Detect which cell encompasses the target text, then output its (X, Y) center coordinate. 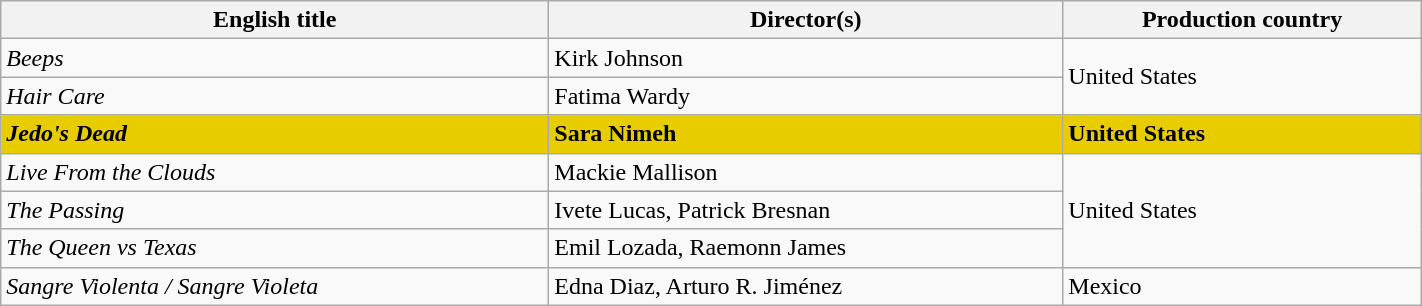
Emil Lozada, Raemonn James (806, 248)
Sara Nimeh (806, 134)
Ivete Lucas, Patrick Bresnan (806, 210)
Hair Care (275, 96)
Live From the Clouds (275, 172)
Fatima Wardy (806, 96)
English title (275, 20)
Beeps (275, 58)
Jedo's Dead (275, 134)
The Queen vs Texas (275, 248)
Mackie Mallison (806, 172)
Sangre Violenta / Sangre Violeta (275, 286)
Edna Diaz, Arturo R. Jiménez (806, 286)
Mexico (1242, 286)
The Passing (275, 210)
Director(s) (806, 20)
Production country (1242, 20)
Kirk Johnson (806, 58)
